Determine the [X, Y] coordinate at the center of the cell enclosing the given text.  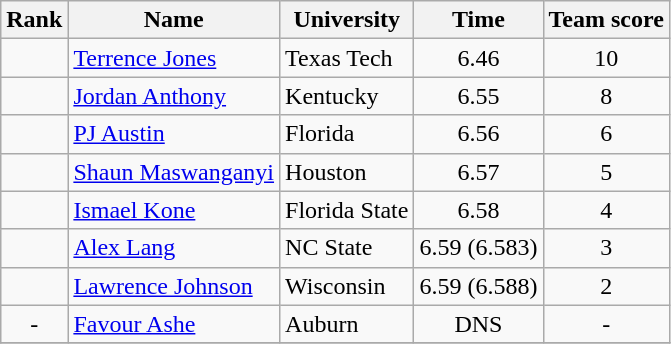
Favour Ashe [174, 324]
NC State [347, 248]
6 [606, 134]
6.56 [478, 134]
PJ Austin [174, 134]
Shaun Maswanganyi [174, 172]
Rank [34, 20]
Houston [347, 172]
Name [174, 20]
Alex Lang [174, 248]
6.57 [478, 172]
DNS [478, 324]
6.58 [478, 210]
6.46 [478, 58]
Ismael Kone [174, 210]
Team score [606, 20]
Lawrence Johnson [174, 286]
Florida State [347, 210]
University [347, 20]
Time [478, 20]
6.59 (6.588) [478, 286]
8 [606, 96]
Wisconsin [347, 286]
2 [606, 286]
Jordan Anthony [174, 96]
4 [606, 210]
Texas Tech [347, 58]
Terrence Jones [174, 58]
Auburn [347, 324]
6.55 [478, 96]
Florida [347, 134]
6.59 (6.583) [478, 248]
3 [606, 248]
Kentucky [347, 96]
10 [606, 58]
5 [606, 172]
